Detect which cell encompasses the target text, then output its [x, y] center coordinate. 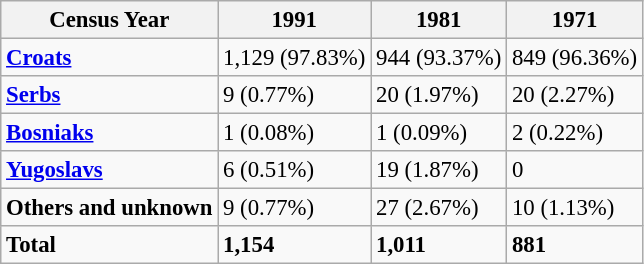
1,129 (97.83%) [294, 58]
27 (2.67%) [439, 208]
10 (1.13%) [575, 208]
20 (1.97%) [439, 95]
20 (2.27%) [575, 95]
1981 [439, 20]
Census Year [110, 20]
Yugoslavs [110, 170]
1971 [575, 20]
Serbs [110, 95]
1 (0.08%) [294, 133]
944 (93.37%) [439, 58]
Croats [110, 58]
2 (0.22%) [575, 133]
Others and unknown [110, 208]
Total [110, 245]
1,154 [294, 245]
1991 [294, 20]
6 (0.51%) [294, 170]
1 (0.09%) [439, 133]
0 [575, 170]
1,011 [439, 245]
849 (96.36%) [575, 58]
Bosniaks [110, 133]
881 [575, 245]
19 (1.87%) [439, 170]
